Return [x, y] of the center of cell containing provided text 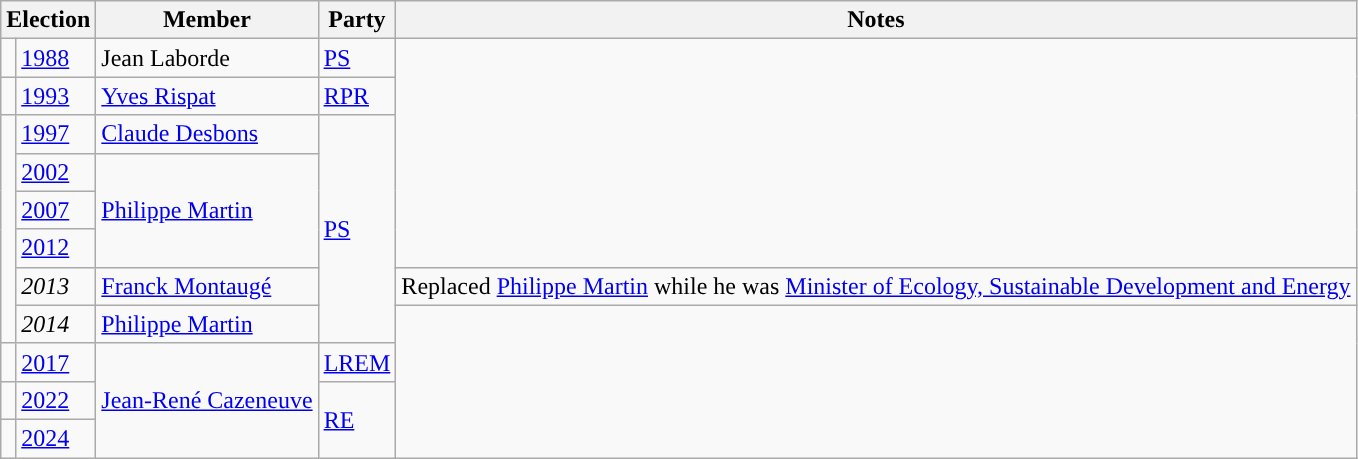
2013 [56, 286]
Party [357, 20]
Notes [876, 20]
Jean Laborde [207, 58]
2022 [56, 400]
LREM [357, 362]
RE [357, 419]
2012 [56, 248]
Yves Rispat [207, 96]
Jean-René Cazeneuve [207, 400]
1997 [56, 134]
1993 [56, 96]
2017 [56, 362]
Election [48, 20]
Member [207, 20]
RPR [357, 96]
1988 [56, 58]
2002 [56, 172]
2007 [56, 210]
2024 [56, 438]
Claude Desbons [207, 134]
Franck Montaugé [207, 286]
2014 [56, 324]
Replaced Philippe Martin while he was Minister of Ecology, Sustainable Development and Energy [876, 286]
